Search for the cell housing the specified text and yield its (X, Y) center coordinate. 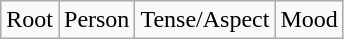
Person (96, 20)
Tense/Aspect (205, 20)
Mood (309, 20)
Root (30, 20)
